Pinpoint the cell where the given text exists, returning its (X, Y) midpoint coordinate. 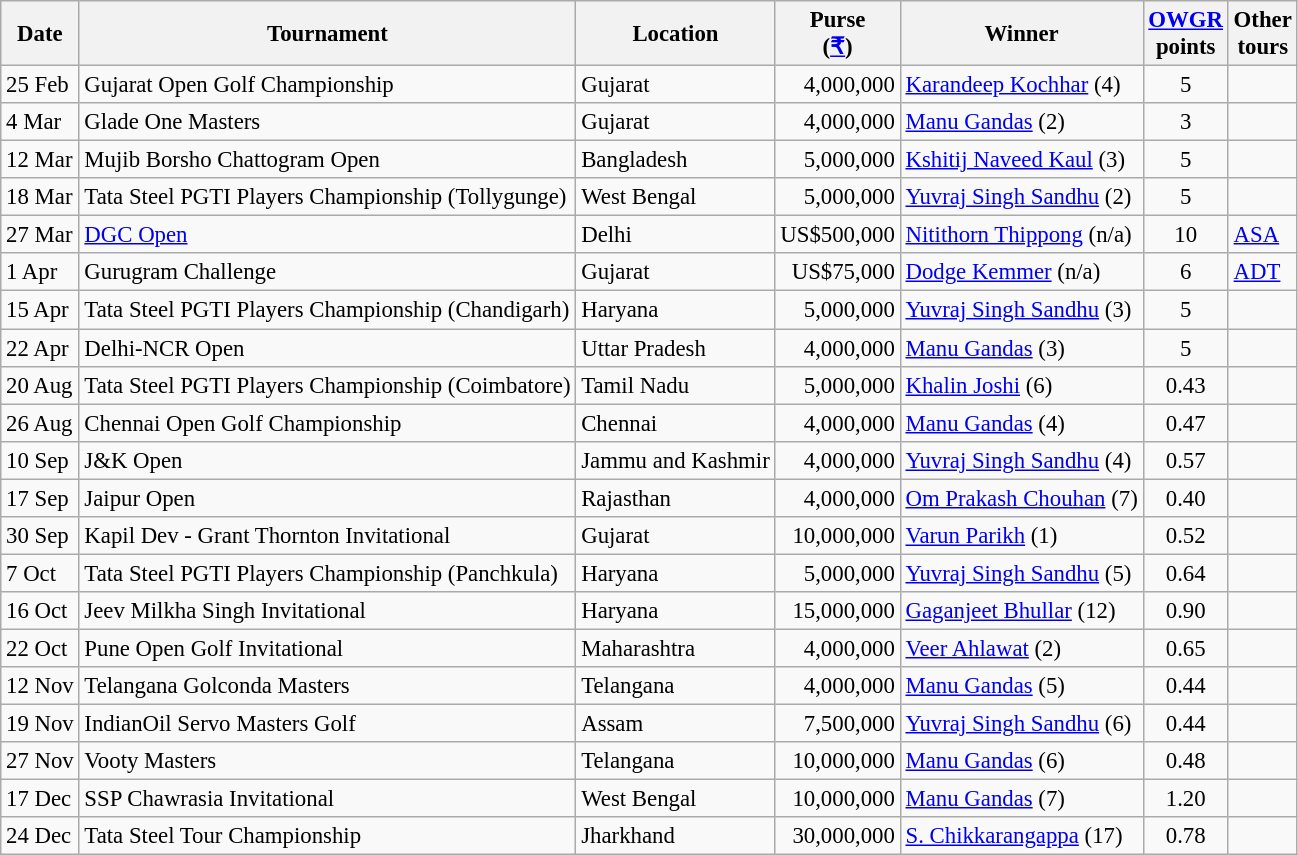
Manu Gandas (2) (1022, 122)
22 Apr (40, 348)
15,000,000 (838, 611)
Manu Gandas (7) (1022, 799)
Othertours (1262, 34)
0.65 (1186, 648)
Manu Gandas (6) (1022, 761)
Glade One Masters (328, 122)
Manu Gandas (3) (1022, 348)
0.64 (1186, 573)
Jaipur Open (328, 498)
0.40 (1186, 498)
20 Aug (40, 385)
Kshitij Naveed Kaul (3) (1022, 160)
Chennai Open Golf Championship (328, 423)
Gurugram Challenge (328, 273)
30 Sep (40, 536)
27 Mar (40, 235)
Tata Steel PGTI Players Championship (Tollygunge) (328, 197)
12 Nov (40, 686)
0.43 (1186, 385)
Telangana Golconda Masters (328, 686)
Chennai (676, 423)
IndianOil Servo Masters Golf (328, 724)
Yuvraj Singh Sandhu (2) (1022, 197)
0.47 (1186, 423)
Winner (1022, 34)
Jharkhand (676, 836)
Kapil Dev - Grant Thornton Invitational (328, 536)
Tata Steel PGTI Players Championship (Panchkula) (328, 573)
25 Feb (40, 85)
30,000,000 (838, 836)
Gujarat Open Golf Championship (328, 85)
Yuvraj Singh Sandhu (6) (1022, 724)
0.90 (1186, 611)
J&K Open (328, 460)
Yuvraj Singh Sandhu (4) (1022, 460)
22 Oct (40, 648)
Karandeep Kochhar (4) (1022, 85)
18 Mar (40, 197)
Maharashtra (676, 648)
7,500,000 (838, 724)
24 Dec (40, 836)
Tournament (328, 34)
4 Mar (40, 122)
Jeev Milkha Singh Invitational (328, 611)
Nitithorn Thippong (n/a) (1022, 235)
Manu Gandas (5) (1022, 686)
ADT (1262, 273)
7 Oct (40, 573)
19 Nov (40, 724)
S. Chikkarangappa (17) (1022, 836)
0.48 (1186, 761)
Tata Steel Tour Championship (328, 836)
Tata Steel PGTI Players Championship (Chandigarh) (328, 310)
Date (40, 34)
0.78 (1186, 836)
Jammu and Kashmir (676, 460)
Manu Gandas (4) (1022, 423)
Gaganjeet Bhullar (12) (1022, 611)
Tata Steel PGTI Players Championship (Coimbatore) (328, 385)
1 Apr (40, 273)
Purse(₹) (838, 34)
3 (1186, 122)
Varun Parikh (1) (1022, 536)
27 Nov (40, 761)
Yuvraj Singh Sandhu (3) (1022, 310)
Veer Ahlawat (2) (1022, 648)
Location (676, 34)
US$75,000 (838, 273)
Mujib Borsho Chattogram Open (328, 160)
Dodge Kemmer (n/a) (1022, 273)
16 Oct (40, 611)
17 Sep (40, 498)
ASA (1262, 235)
12 Mar (40, 160)
Rajasthan (676, 498)
1.20 (1186, 799)
15 Apr (40, 310)
0.52 (1186, 536)
Om Prakash Chouhan (7) (1022, 498)
OWGRpoints (1186, 34)
10 (1186, 235)
Bangladesh (676, 160)
Delhi (676, 235)
Vooty Masters (328, 761)
Delhi-NCR Open (328, 348)
17 Dec (40, 799)
Khalin Joshi (6) (1022, 385)
6 (1186, 273)
US$500,000 (838, 235)
SSP Chawrasia Invitational (328, 799)
Yuvraj Singh Sandhu (5) (1022, 573)
10 Sep (40, 460)
DGC Open (328, 235)
Tamil Nadu (676, 385)
Uttar Pradesh (676, 348)
Pune Open Golf Invitational (328, 648)
26 Aug (40, 423)
Assam (676, 724)
0.57 (1186, 460)
